Determine the (x, y) coordinate at the center of the cell enclosing the given text.  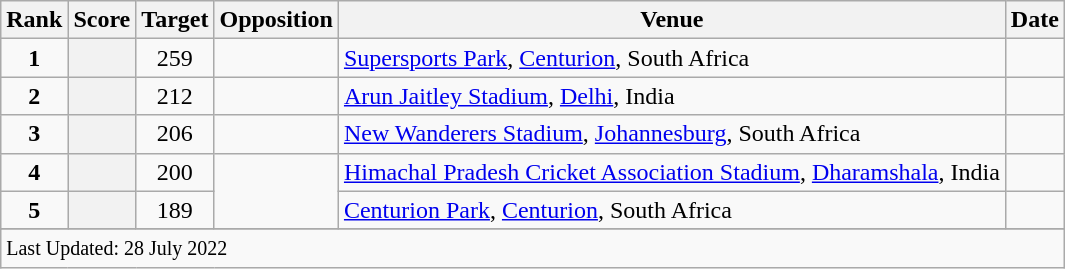
Target (175, 20)
Last Updated: 28 July 2022 (533, 248)
Arun Jaitley Stadium, Delhi, India (672, 96)
4 (34, 172)
259 (175, 58)
New Wanderers Stadium, Johannesburg, South Africa (672, 134)
212 (175, 96)
Opposition (276, 20)
189 (175, 210)
2 (34, 96)
206 (175, 134)
Date (1034, 20)
Supersports Park, Centurion, South Africa (672, 58)
Venue (672, 20)
Himachal Pradesh Cricket Association Stadium, Dharamshala, India (672, 172)
Centurion Park, Centurion, South Africa (672, 210)
5 (34, 210)
Score (102, 20)
1 (34, 58)
3 (34, 134)
200 (175, 172)
Rank (34, 20)
